Search for the cell housing the specified text and yield its [X, Y] center coordinate. 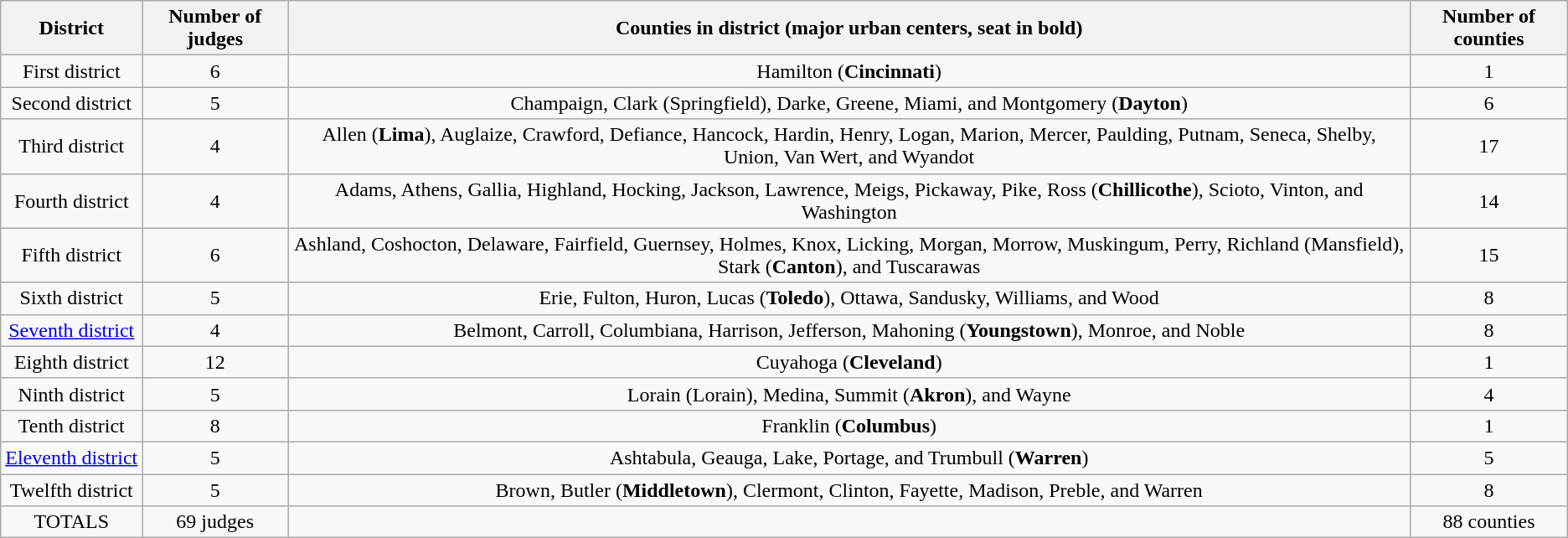
Adams, Athens, Gallia, Highland, Hocking, Jackson, Lawrence, Meigs, Pickaway, Pike, Ross (Chillicothe), Scioto, Vinton, and Washington [849, 201]
Brown, Butler (Middletown), Clermont, Clinton, Fayette, Madison, Preble, and Warren [849, 490]
Counties in district (major urban centers, seat in bold) [849, 28]
Ashtabula, Geauga, Lake, Portage, and Trumbull (Warren) [849, 458]
Seventh district [72, 330]
District [72, 28]
Belmont, Carroll, Columbiana, Harrison, Jefferson, Mahoning (Youngstown), Monroe, and Noble [849, 330]
Franklin (Columbus) [849, 426]
Lorain (Lorain), Medina, Summit (Akron), and Wayne [849, 394]
88 counties [1489, 522]
Hamilton (Cincinnati) [849, 71]
12 [215, 362]
Fourth district [72, 201]
Fifth district [72, 255]
TOTALS [72, 522]
Second district [72, 103]
Champaign, Clark (Springfield), Darke, Greene, Miami, and Montgomery (Dayton) [849, 103]
15 [1489, 255]
14 [1489, 201]
Cuyahoga (Cleveland) [849, 362]
Ninth district [72, 394]
Tenth district [72, 426]
First district [72, 71]
Eleventh district [72, 458]
Number of counties [1489, 28]
69 judges [215, 522]
Twelfth district [72, 490]
17 [1489, 146]
Number of judges [215, 28]
Erie, Fulton, Huron, Lucas (Toledo), Ottawa, Sandusky, Williams, and Wood [849, 298]
Third district [72, 146]
Sixth district [72, 298]
Eighth district [72, 362]
